Detect which cell encompasses the target text, then output its (x, y) center coordinate. 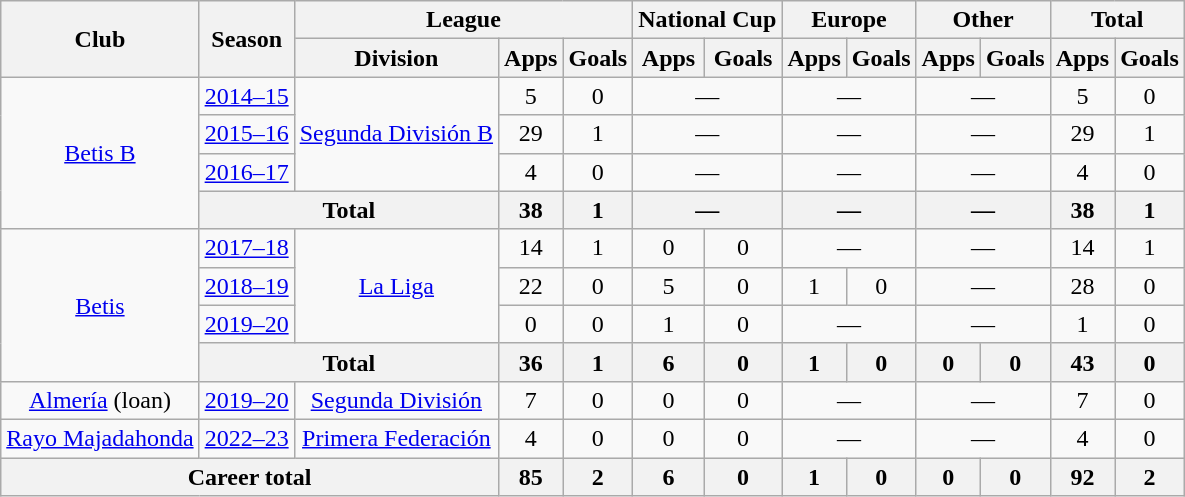
Division (396, 58)
22 (531, 286)
2015–16 (246, 134)
Segunda División B (396, 134)
Rayo Majadahonda (100, 438)
Segunda División (396, 400)
Almería (loan) (100, 400)
92 (1082, 477)
Club (100, 39)
Primera Federación (396, 438)
36 (531, 362)
Other (983, 20)
2016–17 (246, 172)
La Liga (396, 286)
2017–18 (246, 248)
Betis B (100, 153)
Betis (100, 305)
League (464, 20)
National Cup (708, 20)
Career total (250, 477)
Europe (849, 20)
85 (531, 477)
2022–23 (246, 438)
Season (246, 39)
28 (1082, 286)
2018–19 (246, 286)
2014–15 (246, 96)
43 (1082, 362)
